For the text-containing cell, return its midpoint in [x, y] coordinate format. 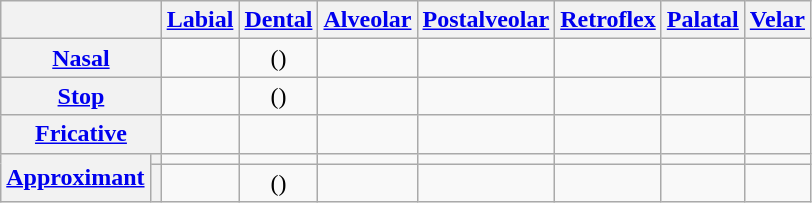
Labial [200, 20]
Palatal [702, 20]
Fricative [81, 134]
Alveolar [368, 20]
Nasal [81, 58]
Stop [81, 96]
Approximant [76, 178]
Velar [777, 20]
Postalveolar [486, 20]
Retroflex [608, 20]
Dental [278, 20]
